Find where the given text appears and provide that cell's center as [x, y] coordinate. 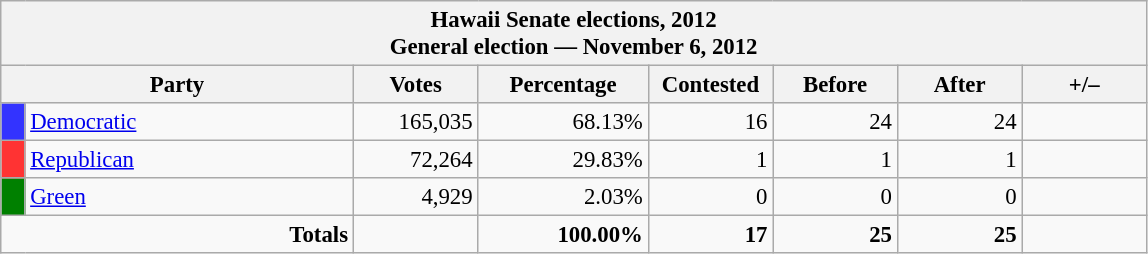
+/– [1084, 85]
Percentage [563, 85]
Republican [189, 160]
Contested [710, 85]
165,035 [416, 122]
Votes [416, 85]
72,264 [416, 160]
68.13% [563, 122]
2.03% [563, 197]
Green [189, 197]
Democratic [189, 122]
16 [710, 122]
After [960, 85]
17 [710, 235]
Totals [178, 235]
Before [836, 85]
29.83% [563, 160]
4,929 [416, 197]
100.00% [563, 235]
Hawaii Senate elections, 2012General election — November 6, 2012 [574, 34]
Party [178, 85]
